From the cell containing the given text, extract its center point as [X, Y] coordinate. 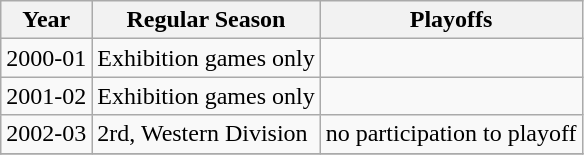
no participation to playoff [451, 134]
Regular Season [206, 20]
2000-01 [46, 58]
2rd, Western Division [206, 134]
2002-03 [46, 134]
2001-02 [46, 96]
Year [46, 20]
Playoffs [451, 20]
